Search for the cell housing the specified text and yield its [X, Y] center coordinate. 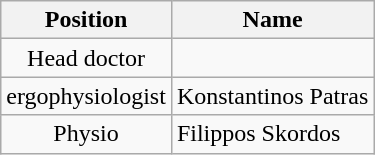
Head doctor [86, 58]
Filippos Skordos [272, 134]
Position [86, 20]
Konstantinos Patras [272, 96]
ergophysiologist [86, 96]
Physio [86, 134]
Name [272, 20]
